Find where the given text appears and provide that cell's center as (X, Y) coordinate. 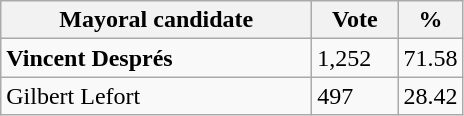
Vote (355, 20)
497 (355, 96)
Mayoral candidate (156, 20)
1,252 (355, 58)
28.42 (430, 96)
Gilbert Lefort (156, 96)
Vincent Després (156, 58)
71.58 (430, 58)
% (430, 20)
